Output the [x, y] coordinate of the center of the cell containing the given text.  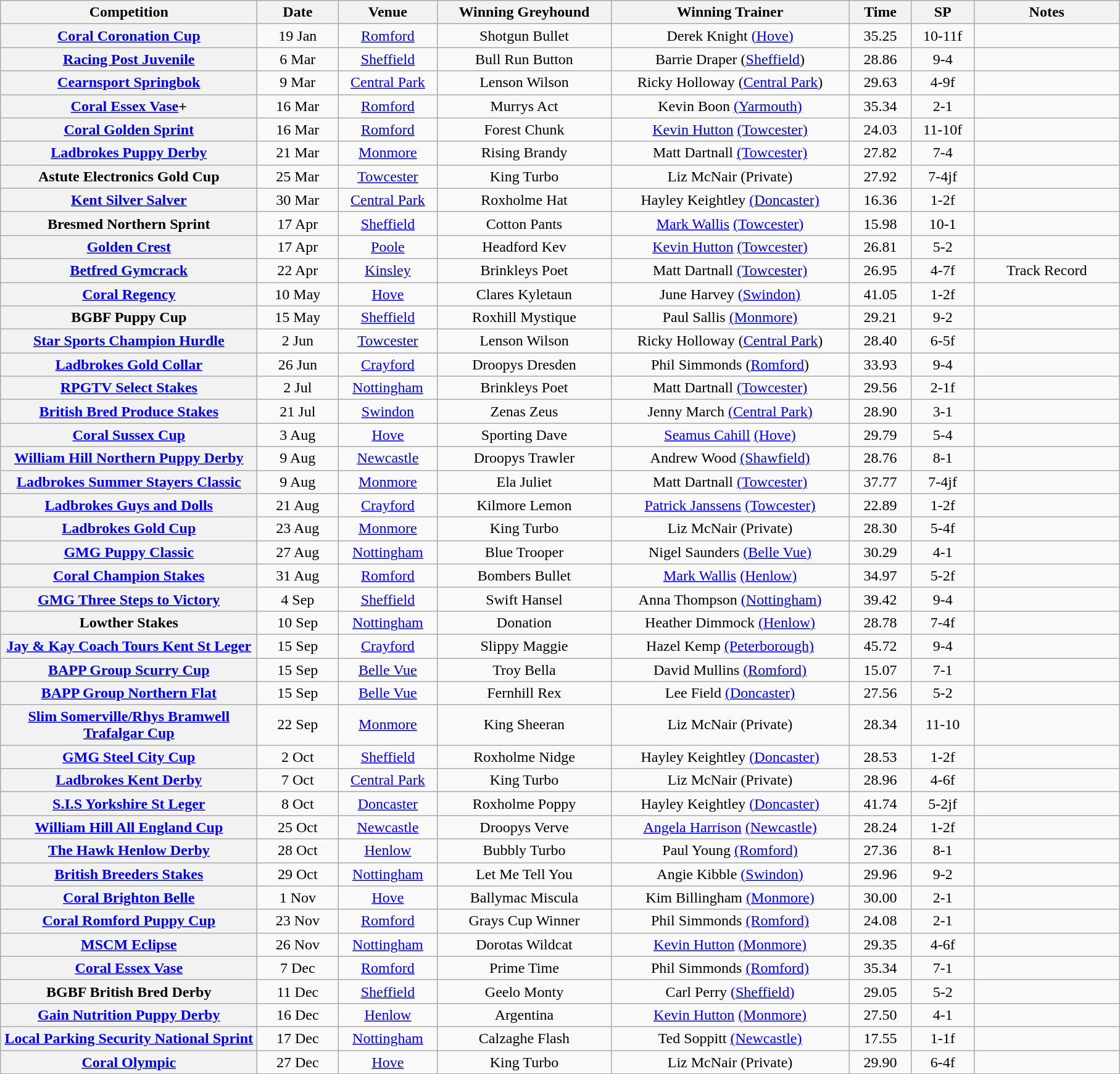
Ladbrokes Gold Collar [129, 365]
41.74 [880, 804]
5-4 [943, 435]
15 May [297, 318]
22 Apr [297, 270]
34.97 [880, 576]
45.72 [880, 646]
Ladbrokes Gold Cup [129, 529]
4-7f [943, 270]
Time [880, 12]
26.81 [880, 247]
28.86 [880, 59]
33.93 [880, 365]
29.05 [880, 991]
Fernhill Rex [525, 693]
Anna Thompson (Nottingham) [730, 599]
King Sheeran [525, 725]
7 Dec [297, 968]
Calzaghe Flash [525, 1038]
5-2f [943, 576]
2 Jul [297, 388]
Kilmore Lemon [525, 505]
Jay & Kay Coach Tours Kent St Leger [129, 646]
23 Aug [297, 529]
June Harvey (Swindon) [730, 294]
31 Aug [297, 576]
Donation [525, 622]
Ted Soppitt (Newcastle) [730, 1038]
Swindon [388, 411]
27.36 [880, 851]
Mark Wallis (Henlow) [730, 576]
Nigel Saunders (Belle Vue) [730, 552]
Roxholme Hat [525, 200]
Slippy Maggie [525, 646]
Kinsley [388, 270]
Bresmed Northern Sprint [129, 223]
Astute Electronics Gold Cup [129, 176]
Kevin Boon (Yarmouth) [730, 106]
27.50 [880, 1015]
29.79 [880, 435]
1-1f [943, 1038]
Cotton Pants [525, 223]
Kent Silver Salver [129, 200]
22.89 [880, 505]
9 Mar [297, 83]
3 Aug [297, 435]
BGBF Puppy Cup [129, 318]
26.95 [880, 270]
Ladbrokes Puppy Derby [129, 153]
Coral Romford Puppy Cup [129, 921]
William Hill All England Cup [129, 827]
Bubbly Turbo [525, 851]
15.07 [880, 669]
Geelo Monty [525, 991]
Betfred Gymcrack [129, 270]
28.30 [880, 529]
10 May [297, 294]
35.25 [880, 36]
Doncaster [388, 804]
23 Nov [297, 921]
30.00 [880, 898]
27.56 [880, 693]
Coral Brighton Belle [129, 898]
Angela Harrison (Newcastle) [730, 827]
41.05 [880, 294]
Gain Nutrition Puppy Derby [129, 1015]
11-10f [943, 130]
Racing Post Juvenile [129, 59]
4-9f [943, 83]
37.77 [880, 482]
Ladbrokes Summer Stayers Classic [129, 482]
Coral Golden Sprint [129, 130]
28.78 [880, 622]
Blue Trooper [525, 552]
Coral Regency [129, 294]
7 Oct [297, 780]
SP [943, 12]
Notes [1047, 12]
5-4f [943, 529]
Coral Olympic [129, 1062]
29.90 [880, 1062]
15.98 [880, 223]
Let Me Tell You [525, 874]
Poole [388, 247]
Track Record [1047, 270]
2 Oct [297, 757]
Coral Coronation Cup [129, 36]
Troy Bella [525, 669]
10-11f [943, 36]
27 Aug [297, 552]
Bombers Bullet [525, 576]
29.21 [880, 318]
BAPP Group Northern Flat [129, 693]
3-1 [943, 411]
Local Parking Security National Sprint [129, 1038]
29.56 [880, 388]
Coral Sussex Cup [129, 435]
Bull Run Button [525, 59]
Star Sports Champion Hurdle [129, 341]
25 Oct [297, 827]
17 Dec [297, 1038]
26 Nov [297, 944]
Coral Essex Vase [129, 968]
Angie Kibble (Swindon) [730, 874]
Paul Sallis (Monmore) [730, 318]
2-1f [943, 388]
RPGTV Select Stakes [129, 388]
11 Dec [297, 991]
28.24 [880, 827]
10-1 [943, 223]
Paul Young (Romford) [730, 851]
29 Oct [297, 874]
Roxholme Nidge [525, 757]
4 Sep [297, 599]
28.96 [880, 780]
10 Sep [297, 622]
29.35 [880, 944]
Headford Kev [525, 247]
BGBF British Bred Derby [129, 991]
The Hawk Henlow Derby [129, 851]
Prime Time [525, 968]
21 Aug [297, 505]
Coral Champion Stakes [129, 576]
6-5f [943, 341]
Carl Perry (Sheffield) [730, 991]
Barrie Draper (Sheffield) [730, 59]
28.76 [880, 458]
Argentina [525, 1015]
Winning Trainer [730, 12]
24.08 [880, 921]
Shotgun Bullet [525, 36]
Winning Greyhound [525, 12]
British Breeders Stakes [129, 874]
8 Oct [297, 804]
William Hill Northern Puppy Derby [129, 458]
39.42 [880, 599]
28.34 [880, 725]
Mark Wallis (Towcester) [730, 223]
Slim Somerville/Rhys Bramwell Trafalgar Cup [129, 725]
29.63 [880, 83]
Golden Crest [129, 247]
Grays Cup Winner [525, 921]
Venue [388, 12]
Date [297, 12]
GMG Steel City Cup [129, 757]
19 Jan [297, 36]
Andrew Wood (Shawfield) [730, 458]
S.I.S Yorkshire St Leger [129, 804]
Sporting Dave [525, 435]
30 Mar [297, 200]
Heather Dimmock (Henlow) [730, 622]
Cearnsport Springbok [129, 83]
Derek Knight (Hove) [730, 36]
21 Mar [297, 153]
16 Dec [297, 1015]
17.55 [880, 1038]
25 Mar [297, 176]
British Bred Produce Stakes [129, 411]
5-2jf [943, 804]
Forest Chunk [525, 130]
Hazel Kemp (Peterborough) [730, 646]
24.03 [880, 130]
Rising Brandy [525, 153]
1 Nov [297, 898]
MSCM Eclipse [129, 944]
Roxhill Mystique [525, 318]
Dorotas Wildcat [525, 944]
David Mullins (Romford) [730, 669]
29.96 [880, 874]
27.82 [880, 153]
Seamus Cahill (Hove) [730, 435]
2 Jun [297, 341]
22 Sep [297, 725]
7-4f [943, 622]
28.53 [880, 757]
Droopys Dresden [525, 365]
Zenas Zeus [525, 411]
Ballymac Miscula [525, 898]
Lee Field (Doncaster) [730, 693]
Patrick Janssens (Towcester) [730, 505]
Ladbrokes Guys and Dolls [129, 505]
6-4f [943, 1062]
28.90 [880, 411]
Droopys Verve [525, 827]
6 Mar [297, 59]
Lowther Stakes [129, 622]
Ela Juliet [525, 482]
7-4 [943, 153]
Competition [129, 12]
11-10 [943, 725]
21 Jul [297, 411]
Clares Kyletaun [525, 294]
27.92 [880, 176]
Roxholme Poppy [525, 804]
GMG Three Steps to Victory [129, 599]
Murrys Act [525, 106]
28 Oct [297, 851]
Swift Hansel [525, 599]
26 Jun [297, 365]
27 Dec [297, 1062]
16.36 [880, 200]
Coral Essex Vase+ [129, 106]
Jenny March (Central Park) [730, 411]
GMG Puppy Classic [129, 552]
Ladbrokes Kent Derby [129, 780]
Droopys Trawler [525, 458]
Kim Billingham (Monmore) [730, 898]
28.40 [880, 341]
30.29 [880, 552]
BAPP Group Scurry Cup [129, 669]
